Return (X, Y) of the center of cell containing provided text 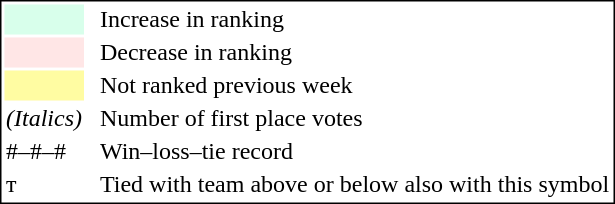
#–#–# (44, 151)
Tied with team above or below also with this symbol (354, 185)
Not ranked previous week (354, 85)
Decrease in ranking (354, 53)
(Italics) (44, 119)
Number of first place votes (354, 119)
Win–loss–tie record (354, 151)
т (44, 185)
Increase in ranking (354, 19)
